Scan for the cell matching the given text and deliver its [x, y] coordinate at center. 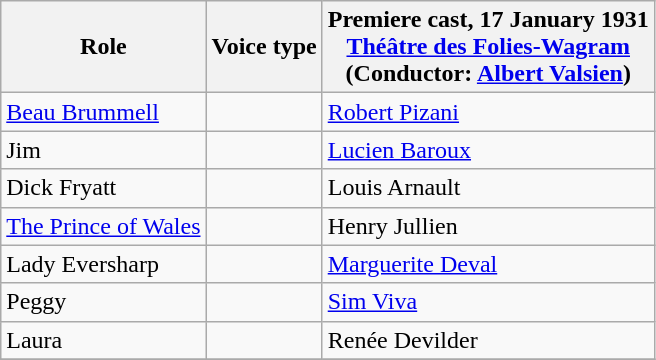
Robert Pizani [488, 112]
Peggy [104, 302]
Lady Eversharp [104, 264]
Sim Viva [488, 302]
Louis Arnault [488, 188]
Lucien Baroux [488, 150]
Role [104, 47]
Henry Jullien [488, 226]
Dick Fryatt [104, 188]
Laura [104, 340]
The Prince of Wales [104, 226]
Marguerite Deval [488, 264]
Premiere cast, 17 January 1931Théâtre des Folies-Wagram(Conductor: Albert Valsien) [488, 47]
Beau Brummell [104, 112]
Voice type [264, 47]
Renée Devilder [488, 340]
Jim [104, 150]
